Search for the cell housing the specified text and yield its [X, Y] center coordinate. 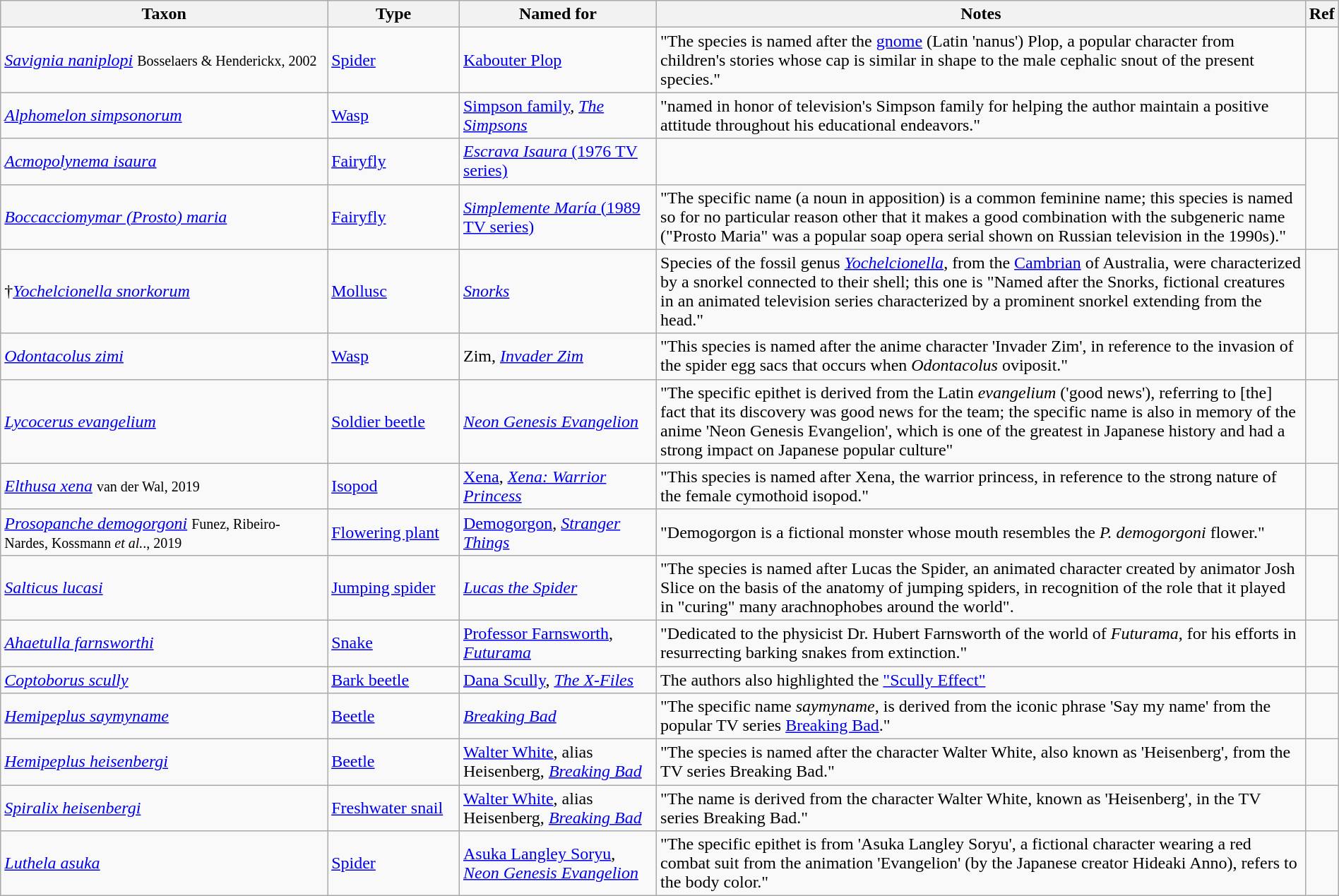
Mollusc [394, 291]
Flowering plant [394, 532]
Bark beetle [394, 680]
Odontacolus zimi [164, 356]
Acmopolynema isaura [164, 161]
Spiralix heisenbergi [164, 808]
Hemipeplus heisenbergi [164, 763]
Simpson family, The Simpsons [558, 116]
Snorks [558, 291]
Type [394, 14]
Breaking Bad [558, 716]
Salticus lucasi [164, 587]
The authors also highlighted the "Scully Effect" [982, 680]
"Demogorgon is a fictional monster whose mouth resembles the P. demogorgoni flower." [982, 532]
Professor Farnsworth, Futurama [558, 643]
Ahaetulla farnsworthi [164, 643]
Savignia naniplopi Bosselaers & Henderickx, 2002 [164, 60]
Alphomelon simpsonorum [164, 116]
Notes [982, 14]
Boccacciomymar (Prosto) maria [164, 217]
"The specific name saymyname, is derived from the iconic phrase 'Say my name' from the popular TV series Breaking Bad." [982, 716]
Elthusa xena van der Wal, 2019 [164, 486]
Zim, Invader Zim [558, 356]
Prosopanche demogorgoni Funez, Ribeiro-Nardes, Kossmann et al.., 2019 [164, 532]
"Dedicated to the physicist Dr. Hubert Farnsworth of the world of Futurama, for his efforts in resurrecting barking snakes from extinction." [982, 643]
Kabouter Plop [558, 60]
Lucas the Spider [558, 587]
Taxon [164, 14]
Escrava Isaura (1976 TV series) [558, 161]
Isopod [394, 486]
Coptoborus scully [164, 680]
Soldier beetle [394, 421]
"named in honor of television's Simpson family for helping the author maintain a positive attitude throughout his educational endeavors." [982, 116]
Hemipeplus saymyname [164, 716]
Demogorgon, Stranger Things [558, 532]
Jumping spider [394, 587]
Luthela asuka [164, 864]
Named for [558, 14]
Ref [1322, 14]
†Yochelcionella snorkorum [164, 291]
Lycocerus evangelium [164, 421]
Asuka Langley Soryu, Neon Genesis Evangelion [558, 864]
Freshwater snail [394, 808]
"The species is named after the character Walter White, also known as 'Heisenberg', from the TV series Breaking Bad." [982, 763]
Neon Genesis Evangelion [558, 421]
Simplemente María (1989 TV series) [558, 217]
"The name is derived from the character Walter White, known as 'Heisenberg', in the TV series Breaking Bad." [982, 808]
Xena, Xena: Warrior Princess [558, 486]
"This species is named after Xena, the warrior princess, in reference to the strong nature of the female cymothoid isopod." [982, 486]
Dana Scully, The X-Files [558, 680]
Snake [394, 643]
